Find where the given text appears and provide that cell's center as [x, y] coordinate. 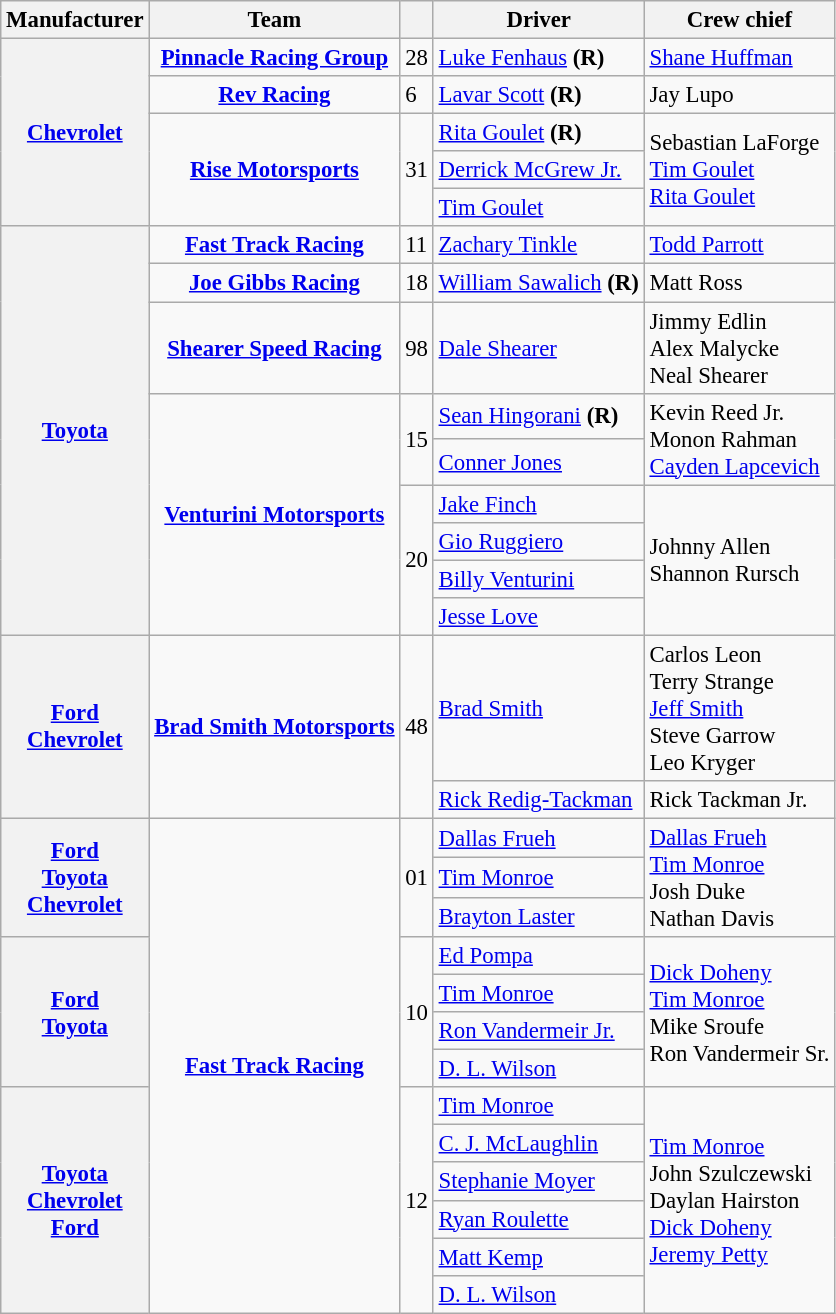
Gio Ruggiero [538, 541]
Derrick McGrew Jr. [538, 170]
Brad Smith Motorsports [274, 726]
Sebastian LaForge Tim Goulet Rita Goulet [740, 170]
Ford Chevrolet [75, 726]
Billy Venturini [538, 579]
Manufacturer [75, 20]
Kevin Reed Jr. Monon Rahman Cayden Lapcevich [740, 439]
Lavar Scott (R) [538, 95]
Sean Hingorani (R) [538, 416]
Jimmy Edlin Alex Malycke Neal Shearer [740, 348]
Jay Lupo [740, 95]
Dale Shearer [538, 348]
Shearer Speed Racing [274, 348]
Crew chief [740, 20]
Johnny Allen Shannon Rursch [740, 560]
Rick Tackman Jr. [740, 800]
Ford Toyota Chevrolet [75, 878]
Stephanie Moyer [538, 1182]
Team [274, 20]
Dick Doheny Tim Monroe Mike Sroufe Ron Vandermeir Sr. [740, 1012]
Todd Parrott [740, 245]
18 [416, 283]
Tim Monroe John Szulczewski Daylan Hairston Dick Doheny Jeremy Petty [740, 1200]
Chevrolet [75, 133]
6 [416, 95]
Driver [538, 20]
William Sawalich (R) [538, 283]
Venturini Motorsports [274, 514]
Joe Gibbs Racing [274, 283]
Dallas Frueh [538, 838]
01 [416, 878]
Zachary Tinkle [538, 245]
Carlos Leon Terry Strange Jeff Smith Steve Garrow Leo Kryger [740, 708]
Matt Kemp [538, 1257]
Matt Ross [740, 283]
98 [416, 348]
Conner Jones [538, 462]
C. J. McLaughlin [538, 1144]
28 [416, 58]
10 [416, 1012]
Toyota [75, 430]
Ed Pompa [538, 956]
15 [416, 439]
Luke Fenhaus (R) [538, 58]
Ron Vandermeir Jr. [538, 1031]
Rev Racing [274, 95]
11 [416, 245]
31 [416, 170]
Pinnacle Racing Group [274, 58]
Jesse Love [538, 617]
20 [416, 560]
Rita Goulet (R) [538, 133]
Brad Smith [538, 708]
Rise Motorsports [274, 170]
48 [416, 726]
Ford Toyota [75, 1012]
Tim Goulet [538, 208]
12 [416, 1200]
Brayton Laster [538, 917]
Dallas Frueh Tim Monroe Josh Duke Nathan Davis [740, 878]
Rick Redig-Tackman [538, 800]
Shane Huffman [740, 58]
Toyota Chevrolet Ford [75, 1200]
Ryan Roulette [538, 1219]
Jake Finch [538, 504]
